Search for the cell housing the specified text and yield its [X, Y] center coordinate. 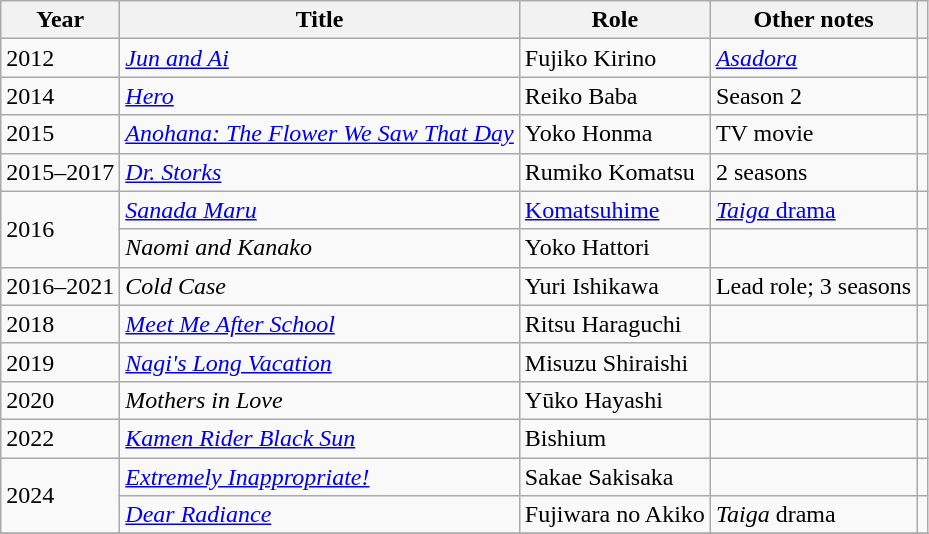
2019 [60, 362]
2024 [60, 496]
Jun and Ai [320, 58]
2015 [60, 134]
Meet Me After School [320, 324]
Season 2 [813, 96]
Yoko Honma [614, 134]
TV movie [813, 134]
Yūko Hayashi [614, 400]
Cold Case [320, 286]
Lead role; 3 seasons [813, 286]
Fujiwara no Akiko [614, 515]
Hero [320, 96]
2015–2017 [60, 172]
Naomi and Kanako [320, 248]
Mothers in Love [320, 400]
Asadora [813, 58]
Anohana: The Flower We Saw That Day [320, 134]
2018 [60, 324]
Fujiko Kirino [614, 58]
2016–2021 [60, 286]
Role [614, 20]
Year [60, 20]
Extremely Inappropriate! [320, 477]
Misuzu Shiraishi [614, 362]
2014 [60, 96]
2016 [60, 229]
Komatsuhime [614, 210]
2022 [60, 438]
2012 [60, 58]
2 seasons [813, 172]
Nagi's Long Vacation [320, 362]
Kamen Rider Black Sun [320, 438]
Other notes [813, 20]
Yoko Hattori [614, 248]
Ritsu Haraguchi [614, 324]
Rumiko Komatsu [614, 172]
Bishium [614, 438]
Dear Radiance [320, 515]
Sakae Sakisaka [614, 477]
Yuri Ishikawa [614, 286]
Title [320, 20]
2020 [60, 400]
Dr. Storks [320, 172]
Sanada Maru [320, 210]
Reiko Baba [614, 96]
